Search for the cell housing the specified text and yield its [X, Y] center coordinate. 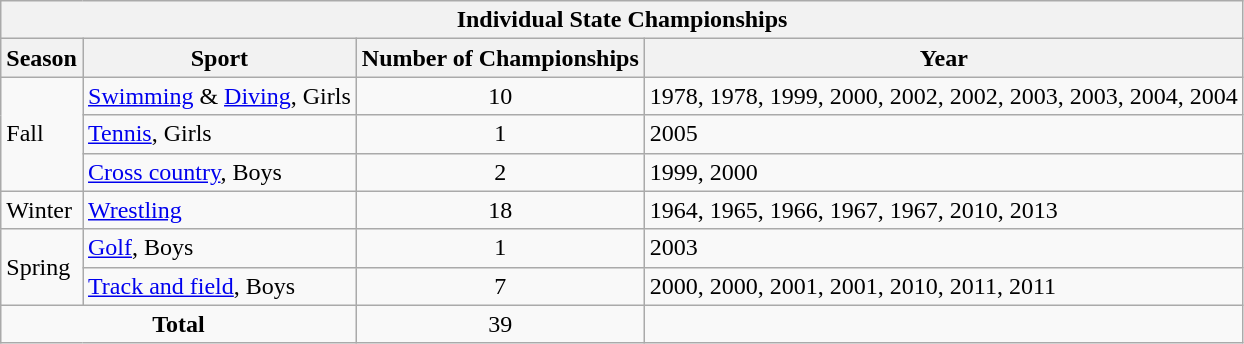
Year [944, 58]
Wrestling [219, 210]
1999, 2000 [944, 172]
Season [42, 58]
Tennis, Girls [219, 134]
2005 [944, 134]
Sport [219, 58]
39 [500, 324]
Fall [42, 134]
Golf, Boys [219, 248]
Winter [42, 210]
10 [500, 96]
Swimming & Diving, Girls [219, 96]
7 [500, 286]
Cross country, Boys [219, 172]
Spring [42, 267]
Track and field, Boys [219, 286]
1964, 1965, 1966, 1967, 1967, 2010, 2013 [944, 210]
Total [179, 324]
1978, 1978, 1999, 2000, 2002, 2002, 2003, 2003, 2004, 2004 [944, 96]
2 [500, 172]
Number of Championships [500, 58]
Individual State Championships [622, 20]
2000, 2000, 2001, 2001, 2010, 2011, 2011 [944, 286]
18 [500, 210]
2003 [944, 248]
